For the text-containing cell, return its midpoint in [X, Y] coordinate format. 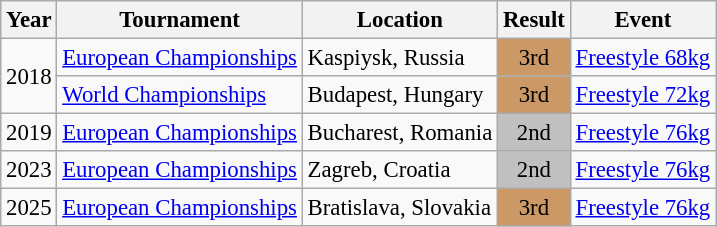
Event [642, 20]
2023 [29, 170]
2025 [29, 208]
Tournament [180, 20]
Bucharest, Romania [400, 133]
2019 [29, 133]
Result [534, 20]
Budapest, Hungary [400, 95]
2018 [29, 76]
Year [29, 20]
Bratislava, Slovakia [400, 208]
Location [400, 20]
Freestyle 68kg [642, 58]
World Championships [180, 95]
Freestyle 72kg [642, 95]
Kaspiysk, Russia [400, 58]
Zagreb, Croatia [400, 170]
